Scan for the cell matching the given text and deliver its [X, Y] coordinate at center. 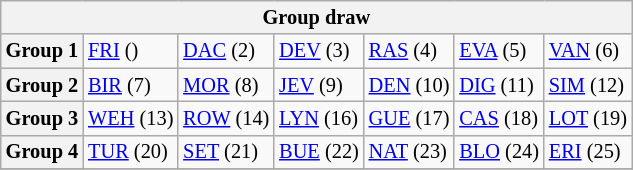
LYN (16) [319, 118]
ERI (25) [588, 152]
BLO (24) [499, 152]
WEH (13) [130, 118]
Group 1 [42, 51]
NAT (23) [410, 152]
BUE (22) [319, 152]
CAS (18) [499, 118]
Group 4 [42, 152]
DAC (2) [226, 51]
Group 2 [42, 85]
TUR (20) [130, 152]
RAS (4) [410, 51]
EVA (5) [499, 51]
Group draw [316, 17]
GUE (17) [410, 118]
LOT (19) [588, 118]
SET (21) [226, 152]
BIR (7) [130, 85]
VAN (6) [588, 51]
DEV (3) [319, 51]
MOR (8) [226, 85]
SIM (12) [588, 85]
FRI () [130, 51]
DIG (11) [499, 85]
Group 3 [42, 118]
DEN (10) [410, 85]
JEV (9) [319, 85]
ROW (14) [226, 118]
